Extract the [X, Y] coordinate from the center of the cell holding the provided text.  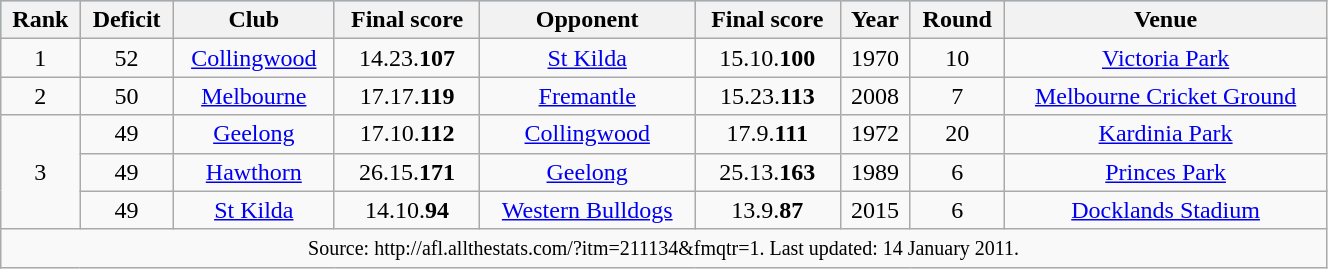
7 [958, 96]
Deficit [126, 20]
Docklands Stadium [1166, 210]
13.9.87 [768, 210]
Melbourne [254, 96]
15.10.100 [768, 58]
Club [254, 20]
2008 [875, 96]
Rank [40, 20]
26.15.171 [407, 172]
Venue [1166, 20]
52 [126, 58]
Fremantle [588, 96]
25.13.163 [768, 172]
1970 [875, 58]
3 [40, 172]
Melbourne Cricket Ground [1166, 96]
Round [958, 20]
Year [875, 20]
20 [958, 134]
10 [958, 58]
2 [40, 96]
15.23.113 [768, 96]
14.23.107 [407, 58]
1989 [875, 172]
17.17.119 [407, 96]
Source: http://afl.allthestats.com/?itm=211134&fmqtr=1. Last updated: 14 January 2011. [664, 248]
2015 [875, 210]
14.10.94 [407, 210]
Hawthorn [254, 172]
Victoria Park [1166, 58]
50 [126, 96]
17.9.111 [768, 134]
17.10.112 [407, 134]
Western Bulldogs [588, 210]
Kardinia Park [1166, 134]
Opponent [588, 20]
1972 [875, 134]
1 [40, 58]
Princes Park [1166, 172]
